Return (x, y) of the center of cell containing provided text 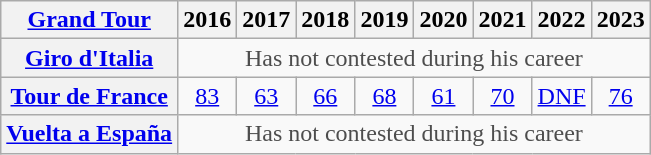
2023 (620, 20)
2017 (266, 20)
2018 (326, 20)
66 (326, 96)
DNF (562, 96)
83 (208, 96)
Vuelta a España (90, 134)
2016 (208, 20)
Giro d'Italia (90, 58)
68 (384, 96)
2021 (502, 20)
2019 (384, 20)
76 (620, 96)
61 (444, 96)
70 (502, 96)
Grand Tour (90, 20)
63 (266, 96)
2020 (444, 20)
2022 (562, 20)
Tour de France (90, 96)
